Provide the (x, y) coordinate of the cell's center where the given text is located.  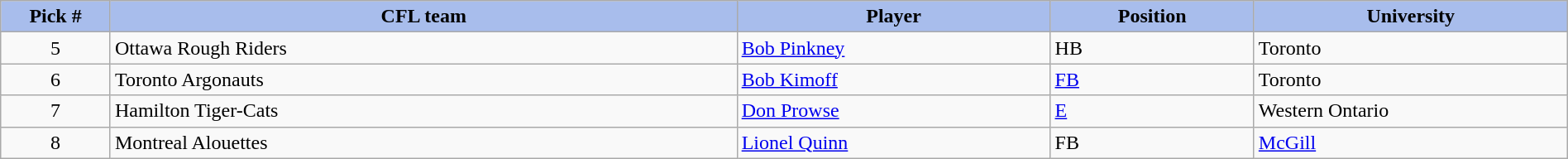
Bob Kimoff (893, 79)
E (1152, 111)
CFL team (423, 17)
Bob Pinkney (893, 48)
5 (56, 48)
Don Prowse (893, 111)
Hamilton Tiger-Cats (423, 111)
Player (893, 17)
Ottawa Rough Riders (423, 48)
Position (1152, 17)
Toronto Argonauts (423, 79)
6 (56, 79)
Western Ontario (1411, 111)
Lionel Quinn (893, 142)
Pick # (56, 17)
8 (56, 142)
McGill (1411, 142)
Montreal Alouettes (423, 142)
HB (1152, 48)
7 (56, 111)
University (1411, 17)
